Find where the given text appears and provide that cell's center as [x, y] coordinate. 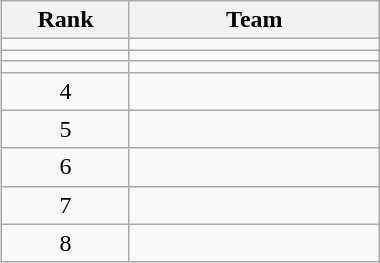
4 [66, 91]
7 [66, 205]
Team [254, 20]
8 [66, 243]
Rank [66, 20]
6 [66, 167]
5 [66, 129]
